From the cell containing the given text, extract its center point as (X, Y) coordinate. 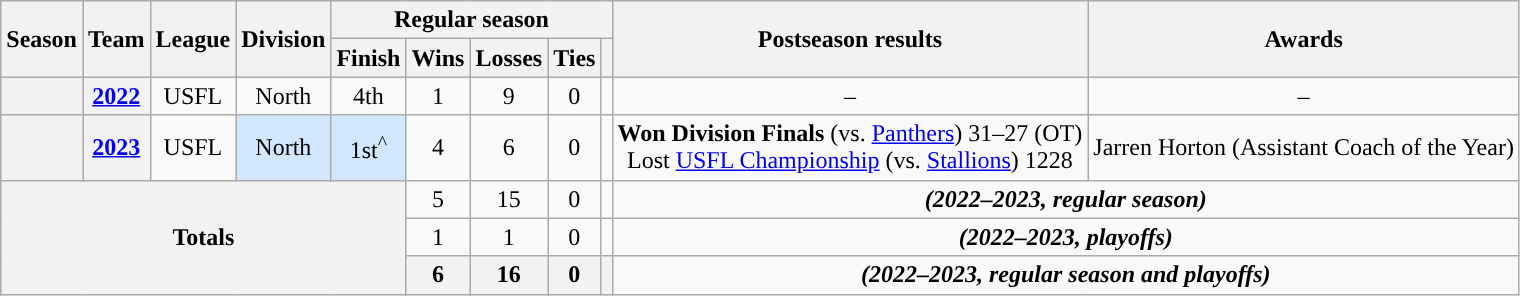
Wins (438, 58)
16 (509, 275)
Awards (1304, 39)
Team (116, 39)
5 (438, 199)
Finish (368, 58)
Season (42, 39)
Ties (574, 58)
League (193, 39)
4 (438, 148)
(2022–2023, playoffs) (1066, 237)
Division (284, 39)
9 (509, 96)
4th (368, 96)
15 (509, 199)
Won Division Finals (vs. Panthers) 31–27 (OT)Lost USFL Championship (vs. Stallions) 1228 (850, 148)
Jarren Horton (Assistant Coach of the Year) (1304, 148)
Losses (509, 58)
Regular season (472, 20)
Postseason results (850, 39)
2022 (116, 96)
(2022–2023, regular season and playoffs) (1066, 275)
Totals (204, 237)
2023 (116, 148)
(2022–2023, regular season) (1066, 199)
1st^ (368, 148)
